From the cell containing the given text, extract its center point as (X, Y) coordinate. 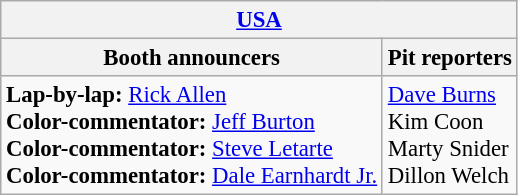
Dave BurnsKim CoonMarty SniderDillon Welch (450, 136)
Lap-by-lap: Rick AllenColor-commentator: Jeff BurtonColor-commentator: Steve LetarteColor-commentator: Dale Earnhardt Jr. (192, 136)
USA (260, 20)
Pit reporters (450, 58)
Booth announcers (192, 58)
